Detect which cell encompasses the target text, then output its [x, y] center coordinate. 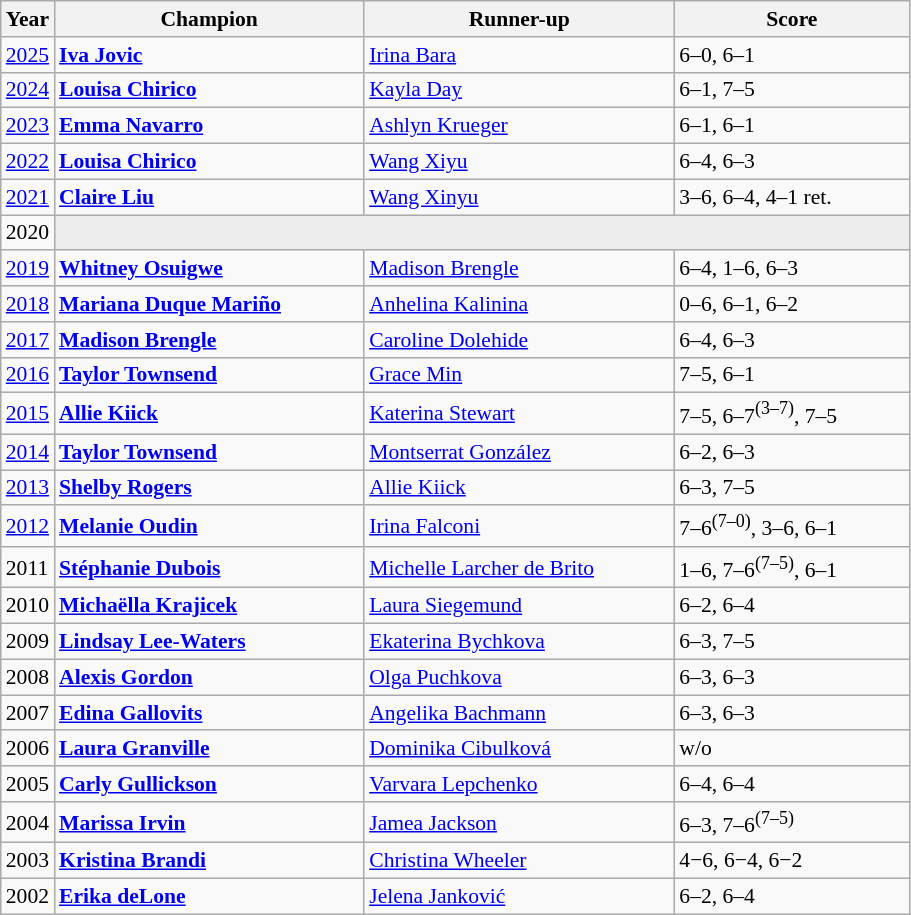
Montserrat González [519, 452]
Score [792, 19]
Mariana Duque Mariño [209, 304]
6–1, 7–5 [792, 90]
2022 [28, 162]
2025 [28, 55]
2015 [28, 414]
Irina Bara [519, 55]
2020 [28, 233]
2002 [28, 897]
Wang Xiyu [519, 162]
Jamea Jackson [519, 822]
Caroline Dolehide [519, 340]
2012 [28, 526]
2021 [28, 197]
Ekaterina Bychkova [519, 642]
Kayla Day [519, 90]
Kristina Brandi [209, 861]
Whitney Osuigwe [209, 269]
Year [28, 19]
Champion [209, 19]
6–4, 1–6, 6–3 [792, 269]
2017 [28, 340]
2004 [28, 822]
Melanie Oudin [209, 526]
7–5, 6–1 [792, 375]
2013 [28, 488]
Jelena Janković [519, 897]
2009 [28, 642]
Michaëlla Krajicek [209, 606]
Stéphanie Dubois [209, 568]
Claire Liu [209, 197]
2014 [28, 452]
2010 [28, 606]
2006 [28, 749]
Laura Siegemund [519, 606]
Lindsay Lee-Waters [209, 642]
Emma Navarro [209, 126]
Michelle Larcher de Brito [519, 568]
2007 [28, 713]
2003 [28, 861]
Irina Falconi [519, 526]
Edina Gallovits [209, 713]
2018 [28, 304]
Alexis Gordon [209, 677]
Angelika Bachmann [519, 713]
0–6, 6–1, 6–2 [792, 304]
1–6, 7–6(7–5), 6–1 [792, 568]
Olga Puchkova [519, 677]
w/o [792, 749]
6–4, 6–4 [792, 784]
Dominika Cibulková [519, 749]
Marissa Irvin [209, 822]
2024 [28, 90]
Laura Granville [209, 749]
Anhelina Kalinina [519, 304]
Shelby Rogers [209, 488]
3–6, 6–4, 4–1 ret. [792, 197]
2023 [28, 126]
Grace Min [519, 375]
4−6, 6−4, 6−2 [792, 861]
2005 [28, 784]
2016 [28, 375]
Ashlyn Krueger [519, 126]
7–5, 6–7(3–7), 7–5 [792, 414]
2008 [28, 677]
Erika deLone [209, 897]
6–3, 7–6(7–5) [792, 822]
Wang Xinyu [519, 197]
2011 [28, 568]
Runner-up [519, 19]
7–6(7–0), 3–6, 6–1 [792, 526]
Varvara Lepchenko [519, 784]
Katerina Stewart [519, 414]
Iva Jovic [209, 55]
6–1, 6–1 [792, 126]
6–0, 6–1 [792, 55]
2019 [28, 269]
Carly Gullickson [209, 784]
6–2, 6–3 [792, 452]
Christina Wheeler [519, 861]
